Output the [x, y] coordinate of the center of the cell containing the given text.  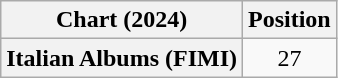
27 [290, 58]
Position [290, 20]
Chart (2024) [122, 20]
Italian Albums (FIMI) [122, 58]
